Identify which cell holds the provided text, then report its (X, Y) central coordinate. 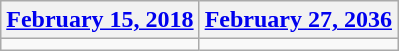
February 27, 2036 (298, 20)
February 15, 2018 (100, 20)
